Determine the (X, Y) coordinate at the center of the cell enclosing the given text.  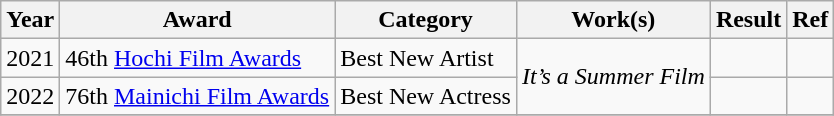
Best New Artist (426, 58)
76th Mainichi Film Awards (198, 96)
46th Hochi Film Awards (198, 58)
2021 (30, 58)
Ref (810, 20)
Year (30, 20)
Result (748, 20)
2022 (30, 96)
Award (198, 20)
Best New Actress (426, 96)
Work(s) (613, 20)
It’s a Summer Film (613, 77)
Category (426, 20)
